For the text-containing cell, return its midpoint in [x, y] coordinate format. 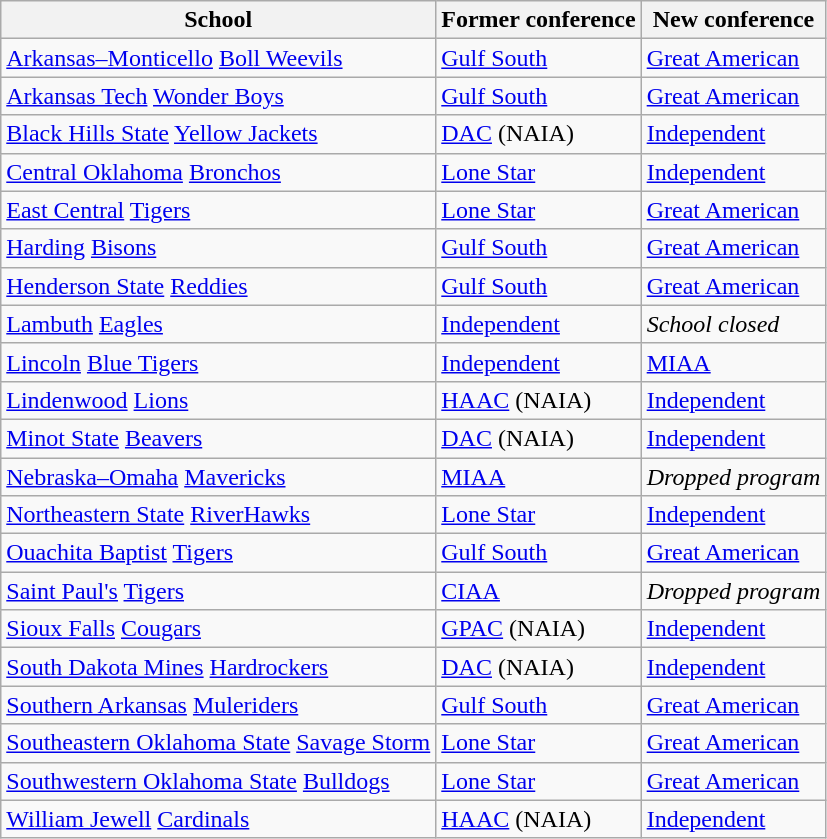
South Dakota Mines Hardrockers [218, 667]
William Jewell Cardinals [218, 819]
Ouachita Baptist Tigers [218, 553]
Black Hills State Yellow Jackets [218, 134]
Arkansas Tech Wonder Boys [218, 96]
Arkansas–Monticello Boll Weevils [218, 58]
Lambuth Eagles [218, 324]
New conference [734, 20]
East Central Tigers [218, 210]
School [218, 20]
Nebraska–Omaha Mavericks [218, 477]
Henderson State Reddies [218, 286]
Central Oklahoma Bronchos [218, 172]
Lincoln Blue Tigers [218, 362]
GPAC (NAIA) [538, 629]
Sioux Falls Cougars [218, 629]
Harding Bisons [218, 248]
Southern Arkansas Muleriders [218, 705]
Lindenwood Lions [218, 400]
Southwestern Oklahoma State Bulldogs [218, 781]
School closed [734, 324]
Northeastern State RiverHawks [218, 515]
Former conference [538, 20]
Saint Paul's Tigers [218, 591]
Southeastern Oklahoma State Savage Storm [218, 743]
Minot State Beavers [218, 438]
CIAA [538, 591]
